From the cell containing the given text, extract its center point as (x, y) coordinate. 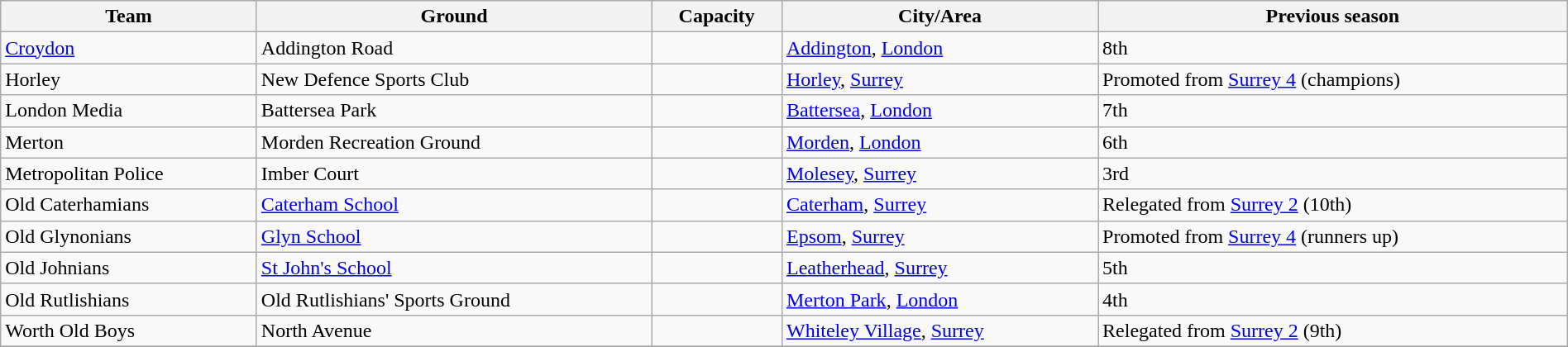
Addington, London (939, 48)
Promoted from Surrey 4 (runners up) (1333, 236)
Previous season (1333, 17)
London Media (129, 111)
Whiteley Village, Surrey (939, 330)
Capacity (717, 17)
Caterham, Surrey (939, 205)
St John's School (453, 268)
7th (1333, 111)
Battersea Park (453, 111)
Leatherhead, Surrey (939, 268)
Relegated from Surrey 2 (9th) (1333, 330)
Glyn School (453, 236)
New Defence Sports Club (453, 79)
Horley (129, 79)
Ground (453, 17)
Old Glynonians (129, 236)
City/Area (939, 17)
Team (129, 17)
3rd (1333, 173)
Battersea, London (939, 111)
Merton Park, London (939, 299)
Old Rutlishians' Sports Ground (453, 299)
4th (1333, 299)
North Avenue (453, 330)
Croydon (129, 48)
Molesey, Surrey (939, 173)
Caterham School (453, 205)
Morden Recreation Ground (453, 142)
8th (1333, 48)
Old Johnians (129, 268)
5th (1333, 268)
6th (1333, 142)
Old Caterhamians (129, 205)
Morden, London (939, 142)
Promoted from Surrey 4 (champions) (1333, 79)
Epsom, Surrey (939, 236)
Relegated from Surrey 2 (10th) (1333, 205)
Metropolitan Police (129, 173)
Horley, Surrey (939, 79)
Addington Road (453, 48)
Merton (129, 142)
Old Rutlishians (129, 299)
Worth Old Boys (129, 330)
Imber Court (453, 173)
